Identify which cell holds the provided text, then report its (x, y) central coordinate. 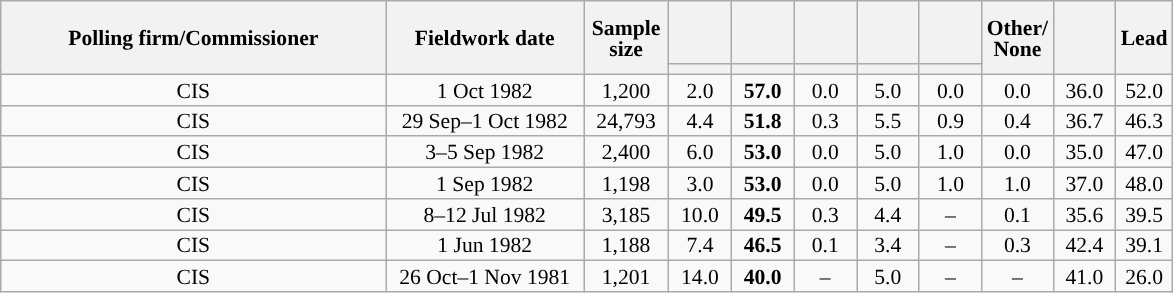
39.1 (1144, 246)
42.4 (1084, 246)
40.0 (762, 276)
35.6 (1084, 214)
52.0 (1144, 90)
3–5 Sep 1982 (485, 152)
1,200 (626, 90)
1,198 (626, 184)
Sample size (626, 38)
1,201 (626, 276)
37.0 (1084, 184)
36.0 (1084, 90)
14.0 (700, 276)
29 Sep–1 Oct 1982 (485, 120)
46.5 (762, 246)
0.4 (1018, 120)
8–12 Jul 1982 (485, 214)
46.3 (1144, 120)
48.0 (1144, 184)
1,188 (626, 246)
0.9 (950, 120)
26.0 (1144, 276)
6.0 (700, 152)
1 Jun 1982 (485, 246)
1 Sep 1982 (485, 184)
5.5 (888, 120)
Other/None (1018, 38)
Lead (1144, 38)
39.5 (1144, 214)
36.7 (1084, 120)
3.4 (888, 246)
24,793 (626, 120)
57.0 (762, 90)
Fieldwork date (485, 38)
7.4 (700, 246)
3.0 (700, 184)
2.0 (700, 90)
3,185 (626, 214)
26 Oct–1 Nov 1981 (485, 276)
49.5 (762, 214)
Polling firm/Commissioner (194, 38)
10.0 (700, 214)
41.0 (1084, 276)
51.8 (762, 120)
1 Oct 1982 (485, 90)
47.0 (1144, 152)
2,400 (626, 152)
35.0 (1084, 152)
